Determine the (x, y) coordinate at the center of the cell enclosing the given text.  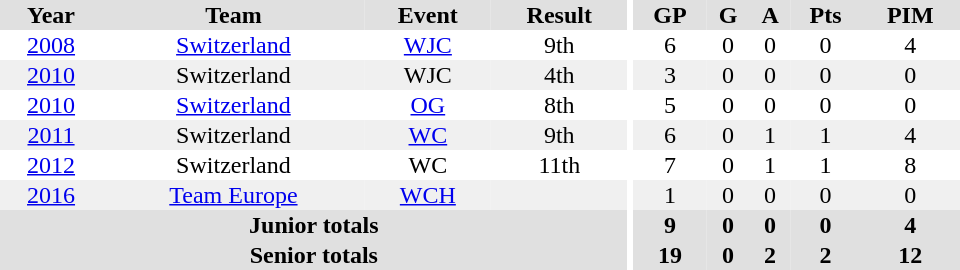
2012 (51, 165)
A (770, 15)
5 (670, 105)
8th (560, 105)
Pts (825, 15)
2011 (51, 135)
Result (560, 15)
2016 (51, 195)
Event (428, 15)
7 (670, 165)
GP (670, 15)
2008 (51, 45)
Senior totals (314, 255)
Team Europe (234, 195)
Year (51, 15)
Junior totals (314, 225)
3 (670, 75)
Team (234, 15)
OG (428, 105)
G (728, 15)
WCH (428, 195)
PIM (910, 15)
19 (670, 255)
11th (560, 165)
4th (560, 75)
9 (670, 225)
8 (910, 165)
12 (910, 255)
